Output the [x, y] coordinate of the center of the cell containing the given text.  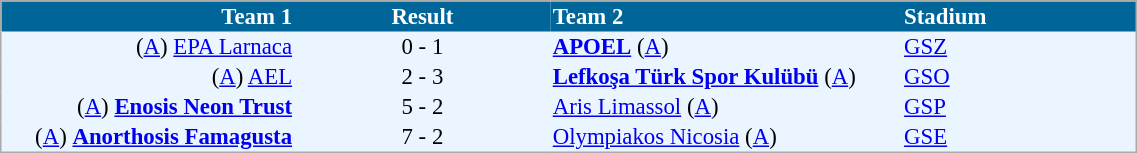
Aris Limassol (A) [726, 107]
Team 2 [726, 16]
GSZ [1020, 47]
APOEL (A) [726, 47]
Result [423, 16]
2 - 3 [423, 77]
(A) EPA Larnaca [148, 47]
(A) Anorthosis Famagusta [148, 137]
5 - 2 [423, 107]
GSE [1020, 137]
Team 1 [148, 16]
Olympiakos Nicosia (A) [726, 137]
(A) AEL [148, 77]
Lefkoşa Türk Spor Kulübü (A) [726, 77]
GSP [1020, 107]
0 - 1 [423, 47]
7 - 2 [423, 137]
Stadium [1020, 16]
GSO [1020, 77]
(A) Enosis Neon Trust [148, 107]
